Capture the cell that displays the provided text and extract its [X, Y] central coordinate. 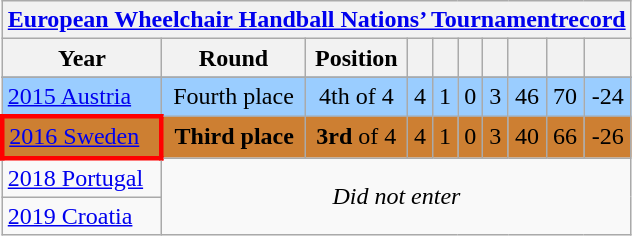
2015 Austria [82, 97]
-24 [608, 97]
Fourth place [234, 97]
-26 [608, 136]
66 [565, 136]
Year [82, 58]
46 [527, 97]
2016 Sweden [82, 136]
Round [234, 58]
70 [565, 97]
Did not enter [397, 197]
2019 Croatia [82, 216]
Position [356, 58]
European Wheelchair Handball Nations’ Tournamentrecord [316, 20]
2018 Portugal [82, 178]
Third place [234, 136]
40 [527, 136]
3rd of 4 [356, 136]
4th of 4 [356, 97]
